Return (X, Y) of the center of cell containing provided text 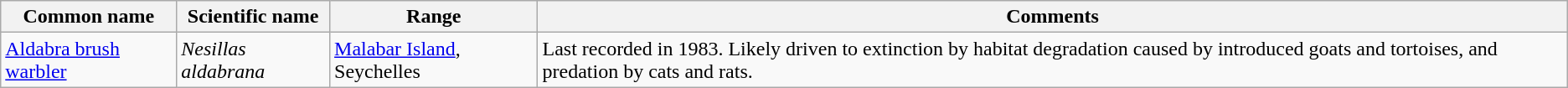
Common name (89, 17)
Last recorded in 1983. Likely driven to extinction by habitat degradation caused by introduced goats and tortoises, and predation by cats and rats. (1052, 60)
Scientific name (253, 17)
Range (434, 17)
Aldabra brush warbler (89, 60)
Malabar Island, Seychelles (434, 60)
Comments (1052, 17)
Nesillas aldabrana (253, 60)
